Search for the cell housing the specified text and yield its [X, Y] center coordinate. 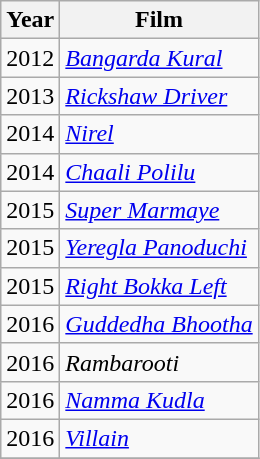
Nirel [159, 134]
Villain [159, 438]
2012 [30, 58]
Rambarooti [159, 362]
Rickshaw Driver [159, 96]
Right Bokka Left [159, 286]
Namma Kudla [159, 400]
2013 [30, 96]
Super Marmaye [159, 210]
Chaali Polilu [159, 172]
Year [30, 20]
Bangarda Kural [159, 58]
Film [159, 20]
Guddedha Bhootha [159, 324]
Yeregla Panoduchi [159, 248]
